Return (x, y) of the center of cell containing provided text 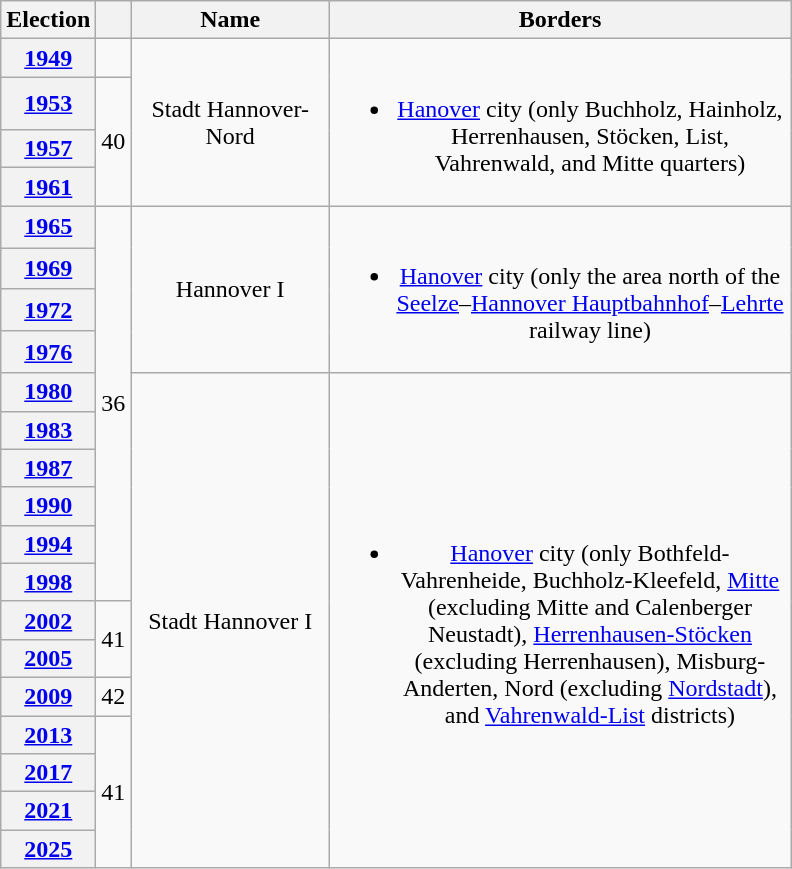
Borders (560, 20)
1990 (48, 506)
1994 (48, 544)
1983 (48, 430)
1953 (48, 104)
2005 (48, 658)
2002 (48, 620)
Hanover city (only the area north of the Seelze–Hannover Hauptbahnhof–Lehrte railway line) (560, 290)
42 (114, 696)
Election (48, 20)
1957 (48, 149)
Hannover I (230, 290)
2025 (48, 849)
Hanover city (only Buchholz, Hainholz, Herrenhausen, Stöcken, List, Vahrenwald, and Mitte quarters) (560, 122)
2021 (48, 811)
1961 (48, 187)
2017 (48, 773)
1987 (48, 468)
1972 (48, 310)
2013 (48, 735)
1965 (48, 227)
Stadt Hannover-Nord (230, 122)
1980 (48, 392)
1949 (48, 58)
Stadt Hannover I (230, 620)
40 (114, 142)
2009 (48, 696)
36 (114, 404)
1976 (48, 352)
1969 (48, 269)
1998 (48, 582)
Name (230, 20)
